Find where the given text appears and provide that cell's center as (x, y) coordinate. 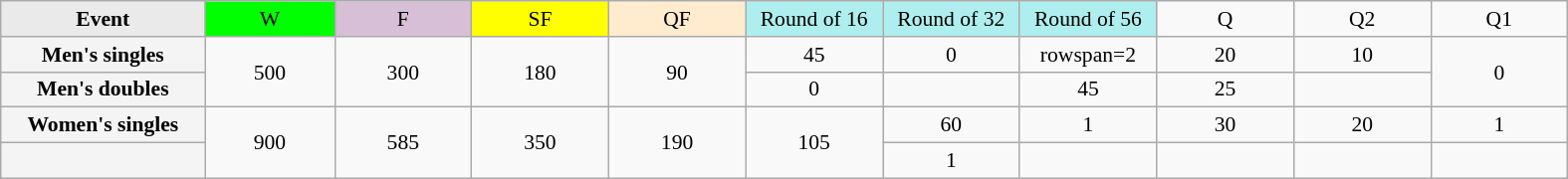
500 (270, 72)
350 (541, 143)
Round of 16 (814, 19)
Round of 32 (951, 19)
90 (677, 72)
585 (403, 143)
900 (270, 143)
QF (677, 19)
Round of 56 (1088, 19)
180 (541, 72)
Men's doubles (104, 89)
Q1 (1499, 19)
300 (403, 72)
Q2 (1362, 19)
10 (1362, 55)
190 (677, 143)
Q (1226, 19)
F (403, 19)
W (270, 19)
105 (814, 143)
25 (1226, 89)
Men's singles (104, 55)
Women's singles (104, 125)
30 (1226, 125)
Event (104, 19)
SF (541, 19)
rowspan=2 (1088, 55)
60 (951, 125)
